For the text-containing cell, return its midpoint in (x, y) coordinate format. 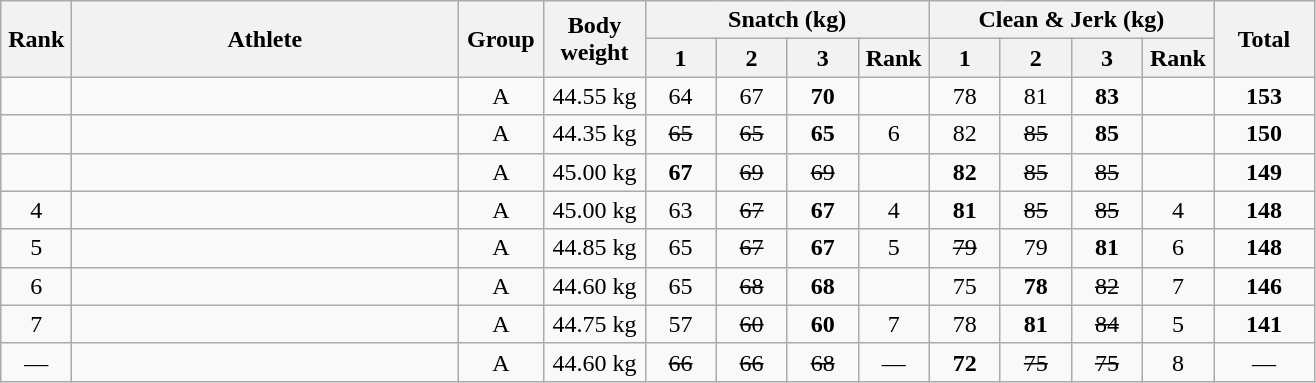
72 (964, 362)
153 (1264, 96)
83 (1106, 96)
64 (680, 96)
Body weight (594, 39)
Snatch (kg) (787, 20)
84 (1106, 324)
44.75 kg (594, 324)
149 (1264, 172)
Athlete (265, 39)
Clean & Jerk (kg) (1071, 20)
70 (822, 96)
57 (680, 324)
150 (1264, 134)
44.35 kg (594, 134)
Group (501, 39)
44.55 kg (594, 96)
8 (1178, 362)
63 (680, 210)
Total (1264, 39)
44.85 kg (594, 248)
146 (1264, 286)
141 (1264, 324)
